Pinpoint the cell where the given text exists, returning its [x, y] midpoint coordinate. 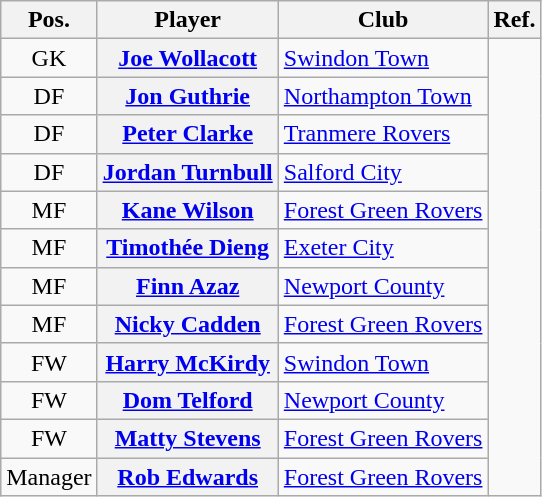
Harry McKirdy [188, 362]
Dom Telford [188, 400]
Timothée Dieng [188, 248]
Northampton Town [383, 96]
Matty Stevens [188, 438]
Joe Wollacott [188, 58]
Pos. [49, 20]
Kane Wilson [188, 210]
Exeter City [383, 248]
Finn Azaz [188, 286]
Player [188, 20]
Nicky Cadden [188, 324]
Salford City [383, 172]
Ref. [514, 20]
Manager [49, 477]
Jon Guthrie [188, 96]
GK [49, 58]
Peter Clarke [188, 134]
Tranmere Rovers [383, 134]
Club [383, 20]
Rob Edwards [188, 477]
Jordan Turnbull [188, 172]
